Find where the given text appears and provide that cell's center as (X, Y) coordinate. 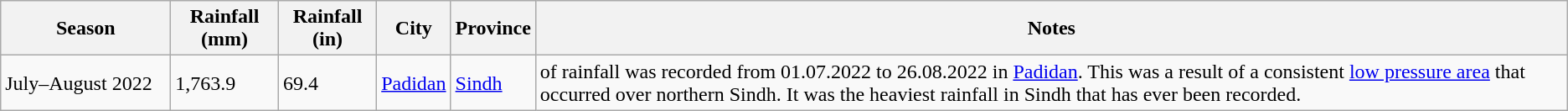
Notes (1051, 29)
69.4 (327, 82)
Sindh (493, 82)
Season (85, 29)
July–August 2022 (85, 82)
City (414, 29)
Province (493, 29)
Padidan (414, 82)
1,763.9 (224, 82)
Rainfall (mm) (224, 29)
Rainfall (in) (327, 29)
